Return [X, Y] of the center of cell containing provided text 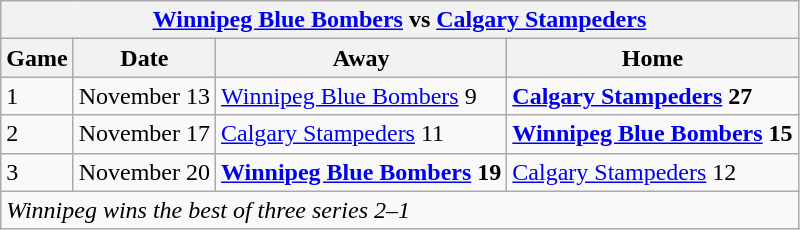
2 [37, 134]
Winnipeg Blue Bombers vs Calgary Stampeders [400, 20]
1 [37, 96]
November 20 [144, 172]
Calgary Stampeders 11 [360, 134]
Winnipeg Blue Bombers 9 [360, 96]
November 17 [144, 134]
3 [37, 172]
Calgary Stampeders 27 [652, 96]
Calgary Stampeders 12 [652, 172]
November 13 [144, 96]
Winnipeg Blue Bombers 15 [652, 134]
Home [652, 58]
Winnipeg wins the best of three series 2–1 [400, 210]
Away [360, 58]
Date [144, 58]
Game [37, 58]
Winnipeg Blue Bombers 19 [360, 172]
